Return [x, y] of the center of cell containing provided text 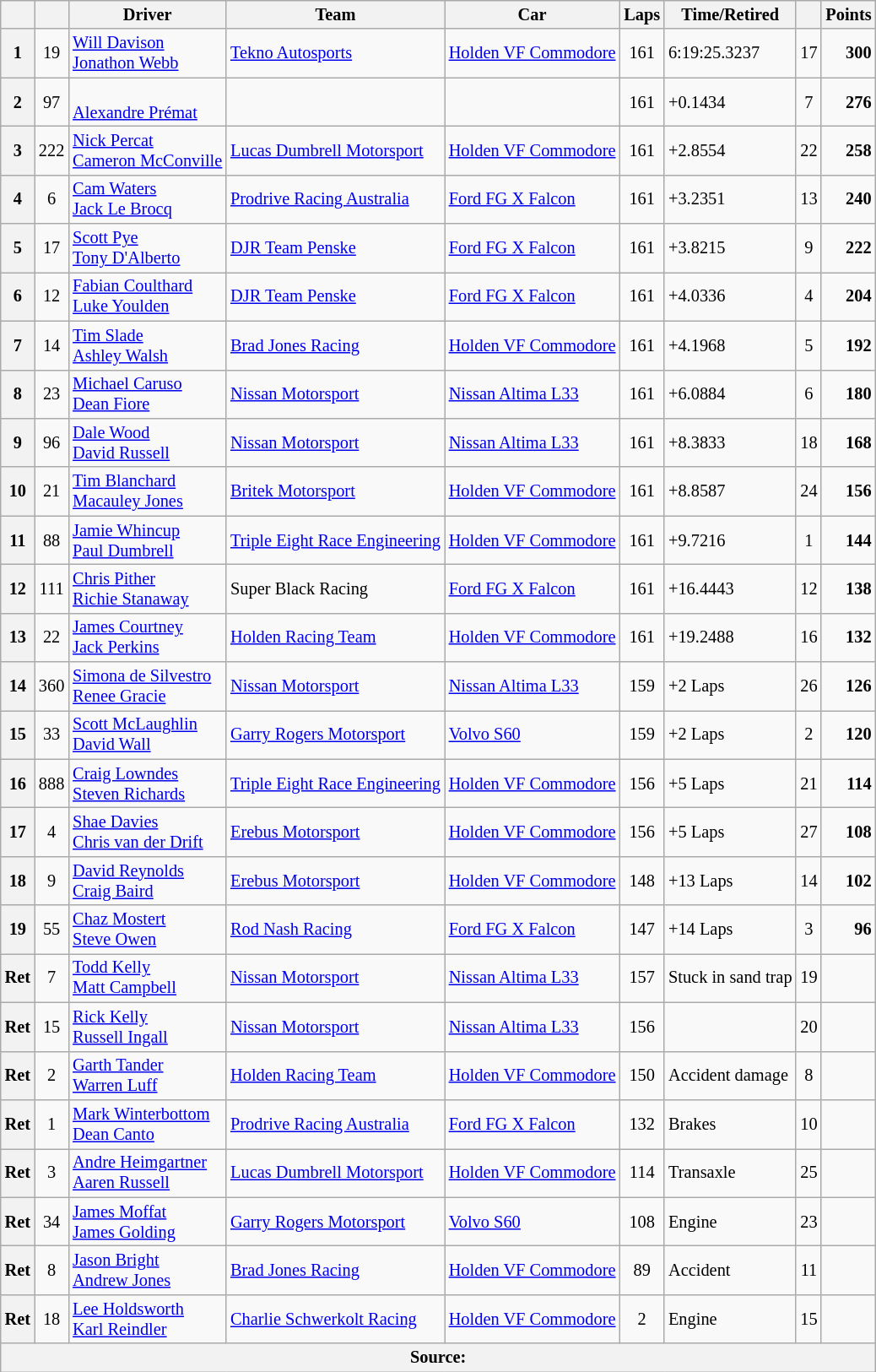
Dale Wood David Russell [147, 442]
Brakes [730, 1124]
33 [51, 735]
Car [533, 14]
6:19:25.3237 [730, 53]
Chaz Mostert Steve Owen [147, 930]
Transaxle [730, 1173]
Laps [641, 14]
Super Black Racing [336, 588]
111 [51, 588]
Stuck in sand trap [730, 978]
Michael Caruso Dean Fiore [147, 394]
+2.8554 [730, 150]
Rod Nash Racing [336, 930]
Fabian Coulthard Luke Youlden [147, 296]
+9.7216 [730, 540]
+16.4443 [730, 588]
Cam Waters Jack Le Brocq [147, 199]
+3.2351 [730, 199]
James Courtney Jack Perkins [147, 637]
204 [848, 296]
+3.8215 [730, 248]
24 [808, 491]
Scott McLaughlin David Wall [147, 735]
Rick Kelly Russell Ingall [147, 1027]
180 [848, 394]
192 [848, 345]
+13 Laps [730, 881]
Accident damage [730, 1076]
25 [808, 1173]
Garth Tander Warren Luff [147, 1076]
55 [51, 930]
258 [848, 150]
Nick Percat Cameron McConville [147, 150]
97 [51, 102]
Todd Kelly Matt Campbell [147, 978]
147 [641, 930]
Tekno Autosports [336, 53]
Mark Winterbottom Dean Canto [147, 1124]
Shae Davies Chris van der Drift [147, 832]
126 [848, 686]
360 [51, 686]
Source: [439, 1358]
20 [808, 1027]
+8.8587 [730, 491]
Time/Retired [730, 14]
Scott Pye Tony D'Alberto [147, 248]
276 [848, 102]
Alexandre Prémat [147, 102]
Driver [147, 14]
89 [641, 1270]
Lee Holdsworth Karl Reindler [147, 1319]
Tim Blanchard Macauley Jones [147, 491]
David Reynolds Craig Baird [147, 881]
+14 Laps [730, 930]
+8.3833 [730, 442]
88 [51, 540]
27 [808, 832]
150 [641, 1076]
Points [848, 14]
Simona de Silvestro Renee Gracie [147, 686]
120 [848, 735]
+0.1434 [730, 102]
102 [848, 881]
144 [848, 540]
240 [848, 199]
Chris Pither Richie Stanaway [147, 588]
Team [336, 14]
Tim Slade Ashley Walsh [147, 345]
168 [848, 442]
Jason Bright Andrew Jones [147, 1270]
Britek Motorsport [336, 491]
157 [641, 978]
138 [848, 588]
Andre Heimgartner Aaren Russell [147, 1173]
Charlie Schwerkolt Racing [336, 1319]
+6.0884 [730, 394]
+4.1968 [730, 345]
34 [51, 1222]
300 [848, 53]
Will Davison Jonathon Webb [147, 53]
+4.0336 [730, 296]
James Moffat James Golding [147, 1222]
Jamie Whincup Paul Dumbrell [147, 540]
148 [641, 881]
+19.2488 [730, 637]
888 [51, 784]
Craig Lowndes Steven Richards [147, 784]
Accident [730, 1270]
26 [808, 686]
